Extract the [x, y] coordinate from the center of the cell holding the provided text.  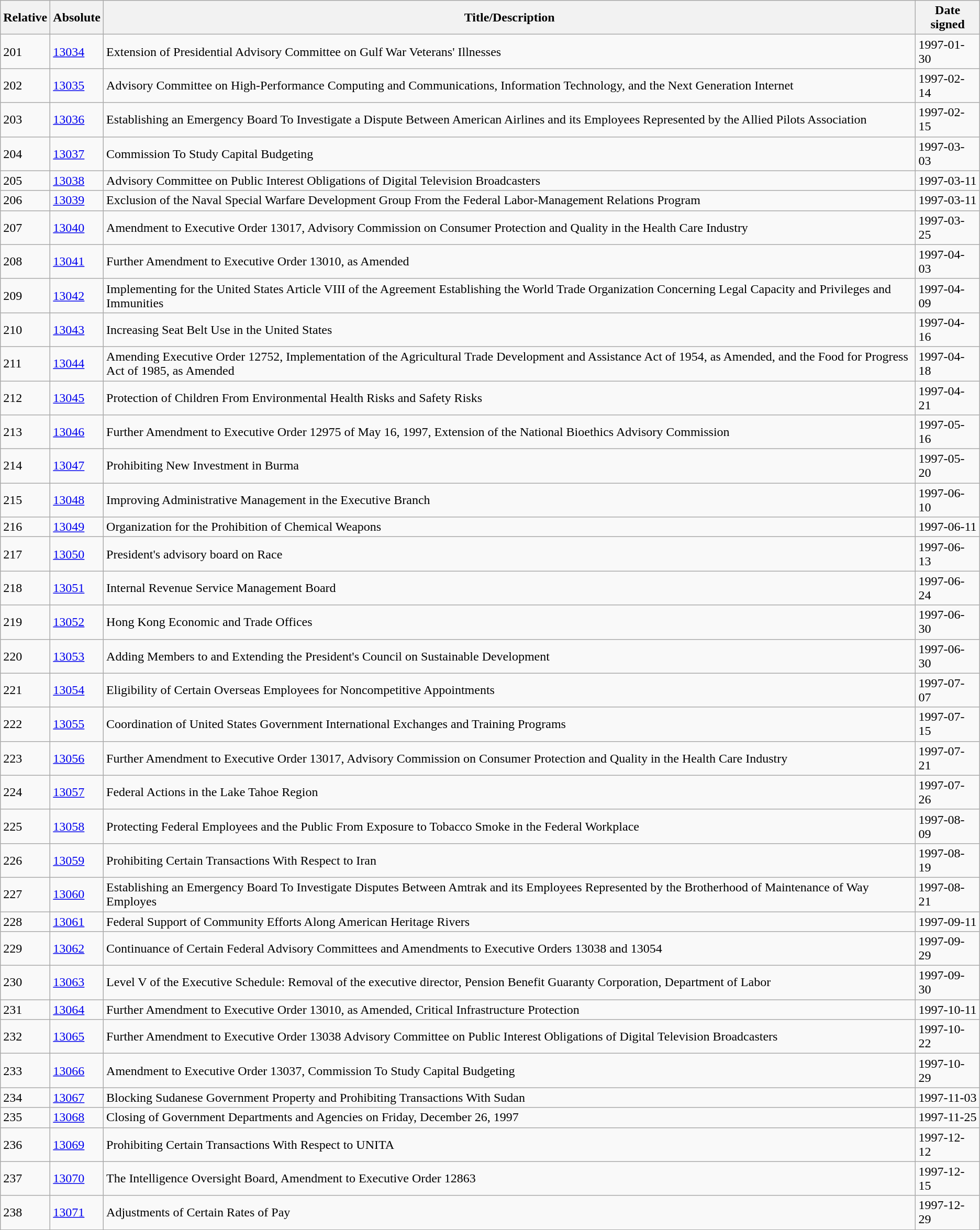
Eligibility of Certain Overseas Employees for Noncompetitive Appointments [510, 690]
Prohibiting Certain Transactions With Respect to UNITA [510, 1144]
1997-06-10 [948, 500]
1997-05-20 [948, 466]
13044 [77, 363]
Federal Support of Community Efforts Along American Heritage Rivers [510, 922]
213 [25, 432]
1997-09-11 [948, 922]
221 [25, 690]
13063 [77, 983]
217 [25, 554]
13070 [77, 1179]
Commission To Study Capital Budgeting [510, 154]
Absolute [77, 18]
206 [25, 200]
1997-04-03 [948, 262]
13035 [77, 86]
Title/Description [510, 18]
208 [25, 262]
1997-06-11 [948, 527]
13048 [77, 500]
1997-12-29 [948, 1212]
President's advisory board on Race [510, 554]
218 [25, 588]
Coordination of United States Government International Exchanges and Training Programs [510, 724]
13060 [77, 894]
1997-03-25 [948, 227]
1997-07-07 [948, 690]
Adjustments of Certain Rates of Pay [510, 1212]
13040 [77, 227]
13052 [77, 622]
1997-09-30 [948, 983]
13059 [77, 860]
1997-07-21 [948, 758]
Date signed [948, 18]
13061 [77, 922]
1997-06-13 [948, 554]
224 [25, 792]
205 [25, 181]
1997-09-29 [948, 948]
Extension of Presidential Advisory Committee on Gulf War Veterans' Illnesses [510, 51]
1997-07-15 [948, 724]
222 [25, 724]
1997-07-26 [948, 792]
1997-04-16 [948, 330]
13037 [77, 154]
13049 [77, 527]
225 [25, 826]
229 [25, 948]
233 [25, 1071]
The Intelligence Oversight Board, Amendment to Executive Order 12863 [510, 1179]
13069 [77, 1144]
235 [25, 1117]
13045 [77, 398]
13056 [77, 758]
Advisory Committee on Public Interest Obligations of Digital Television Broadcasters [510, 181]
Continuance of Certain Federal Advisory Committees and Amendments to Executive Orders 13038 and 13054 [510, 948]
203 [25, 119]
Amendment to Executive Order 13017, Advisory Commission on Consumer Protection and Quality in the Health Care Industry [510, 227]
219 [25, 622]
232 [25, 1036]
1997-10-22 [948, 1036]
1997-11-25 [948, 1117]
Exclusion of the Naval Special Warfare Development Group From the Federal Labor-Management Relations Program [510, 200]
223 [25, 758]
13055 [77, 724]
13051 [77, 588]
1997-12-12 [948, 1144]
13038 [77, 181]
1997-12-15 [948, 1179]
Increasing Seat Belt Use in the United States [510, 330]
13043 [77, 330]
13064 [77, 1010]
1997-08-19 [948, 860]
13036 [77, 119]
13058 [77, 826]
Prohibiting Certain Transactions With Respect to Iran [510, 860]
1997-10-11 [948, 1010]
237 [25, 1179]
209 [25, 295]
Protection of Children From Environmental Health Risks and Safety Risks [510, 398]
227 [25, 894]
1997-05-16 [948, 432]
13039 [77, 200]
Amendment to Executive Order 13037, Commission To Study Capital Budgeting [510, 1071]
1997-11-03 [948, 1098]
211 [25, 363]
Further Amendment to Executive Order 13038 Advisory Committee on Public Interest Obligations of Digital Television Broadcasters [510, 1036]
1997-08-21 [948, 894]
13057 [77, 792]
13067 [77, 1098]
202 [25, 86]
1997-08-09 [948, 826]
13041 [77, 262]
201 [25, 51]
13054 [77, 690]
Improving Administrative Management in the Executive Branch [510, 500]
1997-04-21 [948, 398]
228 [25, 922]
Adding Members to and Extending the President's Council on Sustainable Development [510, 656]
212 [25, 398]
Further Amendment to Executive Order 13017, Advisory Commission on Consumer Protection and Quality in the Health Care Industry [510, 758]
Hong Kong Economic and Trade Offices [510, 622]
Level V of the Executive Schedule: Removal of the executive director, Pension Benefit Guaranty Corporation, Department of Labor [510, 983]
Further Amendment to Executive Order 12975 of May 16, 1997, Extension of the National Bioethics Advisory Commission [510, 432]
13042 [77, 295]
1997-06-24 [948, 588]
Federal Actions in the Lake Tahoe Region [510, 792]
230 [25, 983]
207 [25, 227]
Further Amendment to Executive Order 13010, as Amended [510, 262]
Relative [25, 18]
210 [25, 330]
1997-04-18 [948, 363]
13068 [77, 1117]
234 [25, 1098]
1997-01-30 [948, 51]
13046 [77, 432]
236 [25, 1144]
13053 [77, 656]
220 [25, 656]
Blocking Sudanese Government Property and Prohibiting Transactions With Sudan [510, 1098]
214 [25, 466]
1997-02-14 [948, 86]
13034 [77, 51]
231 [25, 1010]
Protecting Federal Employees and the Public From Exposure to Tobacco Smoke in the Federal Workplace [510, 826]
1997-04-09 [948, 295]
Prohibiting New Investment in Burma [510, 466]
13050 [77, 554]
13047 [77, 466]
238 [25, 1212]
Internal Revenue Service Management Board [510, 588]
Closing of Government Departments and Agencies on Friday, December 26, 1997 [510, 1117]
Advisory Committee on High-Performance Computing and Communications, Information Technology, and the Next Generation Internet [510, 86]
1997-03-03 [948, 154]
1997-02-15 [948, 119]
13062 [77, 948]
226 [25, 860]
215 [25, 500]
Organization for the Prohibition of Chemical Weapons [510, 527]
13066 [77, 1071]
1997-10-29 [948, 1071]
216 [25, 527]
Further Amendment to Executive Order 13010, as Amended, Critical Infrastructure Protection [510, 1010]
Establishing an Emergency Board To Investigate a Dispute Between American Airlines and its Employees Represented by the Allied Pilots Association [510, 119]
13071 [77, 1212]
204 [25, 154]
13065 [77, 1036]
